For the text-containing cell, return its midpoint in (x, y) coordinate format. 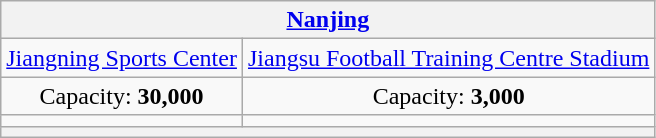
Nanjing (328, 20)
Jiangning Sports Center (122, 58)
Capacity: 30,000 (122, 96)
Capacity: 3,000 (448, 96)
Jiangsu Football Training Centre Stadium (448, 58)
